Detect which cell encompasses the target text, then output its (x, y) center coordinate. 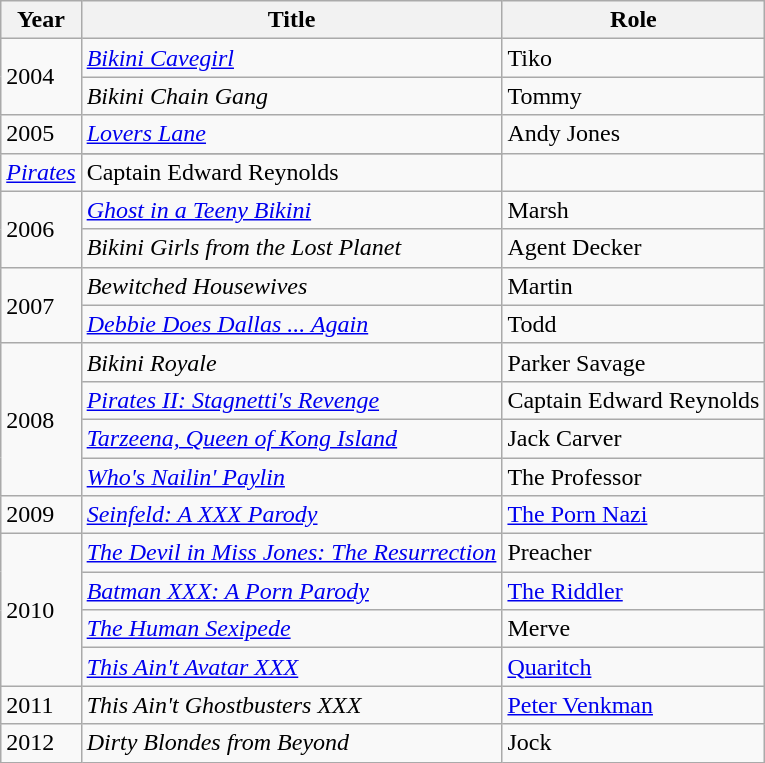
Lovers Lane (292, 134)
This Ain't Ghostbusters XXX (292, 705)
Merve (634, 629)
Agent Decker (634, 248)
2004 (41, 77)
2011 (41, 705)
This Ain't Avatar XXX (292, 667)
Preacher (634, 553)
Jock (634, 743)
Pirates II: Stagnetti's Revenge (292, 400)
Batman XXX: A Porn Parody (292, 591)
Quaritch (634, 667)
The Devil in Miss Jones: The Resurrection (292, 553)
Martin (634, 286)
Peter Venkman (634, 705)
Bikini Cavegirl (292, 58)
Tiko (634, 58)
Andy Jones (634, 134)
Dirty Blondes from Beyond (292, 743)
2006 (41, 229)
Bikini Chain Gang (292, 96)
Seinfeld: A XXX Parody (292, 515)
Tarzeena, Queen of Kong Island (292, 438)
2010 (41, 610)
Tommy (634, 96)
Who's Nailin' Paylin (292, 477)
Debbie Does Dallas ... Again (292, 324)
Bikini Girls from the Lost Planet (292, 248)
Jack Carver (634, 438)
The Professor (634, 477)
2009 (41, 515)
Bewitched Housewives (292, 286)
Bikini Royale (292, 362)
2008 (41, 419)
The Riddler (634, 591)
The Human Sexipede (292, 629)
2005 (41, 134)
2012 (41, 743)
Title (292, 20)
Marsh (634, 210)
2007 (41, 305)
Todd (634, 324)
Ghost in a Teeny Bikini (292, 210)
Role (634, 20)
The Porn Nazi (634, 515)
Year (41, 20)
Parker Savage (634, 362)
Pirates (41, 172)
